Return the (x, y) coordinate for the center point of the cell that contains the specified text.  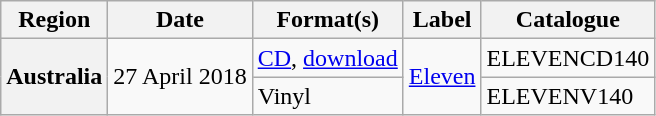
CD, download (328, 58)
Region (54, 20)
ELEVENCD140 (568, 58)
ELEVENV140 (568, 96)
Australia (54, 77)
Eleven (442, 77)
Label (442, 20)
Format(s) (328, 20)
Date (180, 20)
27 April 2018 (180, 77)
Vinyl (328, 96)
Catalogue (568, 20)
